Capture the cell that displays the provided text and extract its [X, Y] central coordinate. 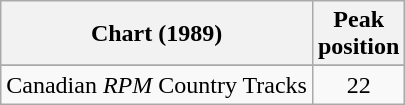
Canadian RPM Country Tracks [157, 85]
Peakposition [358, 34]
22 [358, 85]
Chart (1989) [157, 34]
